Scan for the cell matching the given text and deliver its (X, Y) coordinate at center. 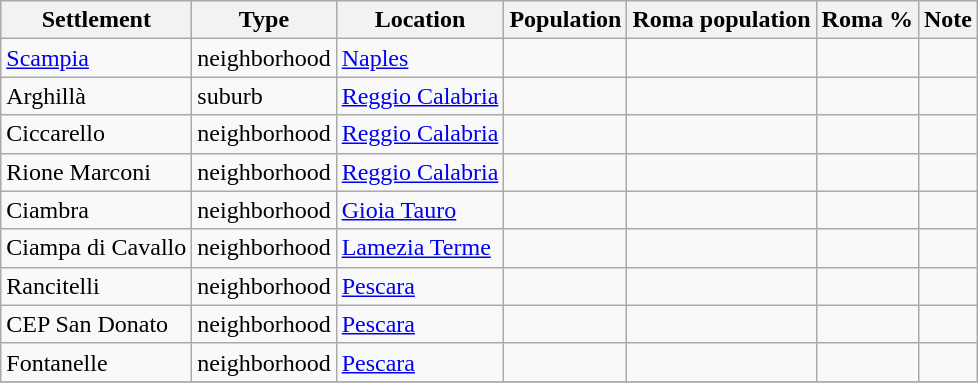
Gioia Tauro (420, 210)
CEP San Donato (96, 324)
Note (948, 20)
Population (566, 20)
Type (264, 20)
Naples (420, 58)
Settlement (96, 20)
Fontanelle (96, 362)
Location (420, 20)
Rancitelli (96, 286)
Ciccarello (96, 134)
Lamezia Terme (420, 248)
Roma % (867, 20)
Ciampa di Cavallo (96, 248)
Ciambra (96, 210)
Roma population (722, 20)
Rione Marconi (96, 172)
suburb (264, 96)
Scampia (96, 58)
Arghillà (96, 96)
